Detect which cell encompasses the target text, then output its [x, y] center coordinate. 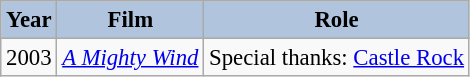
Role [337, 20]
A Mighty Wind [130, 58]
Film [130, 20]
2003 [29, 58]
Special thanks: Castle Rock [337, 58]
Year [29, 20]
